Capture the cell that displays the provided text and extract its (X, Y) central coordinate. 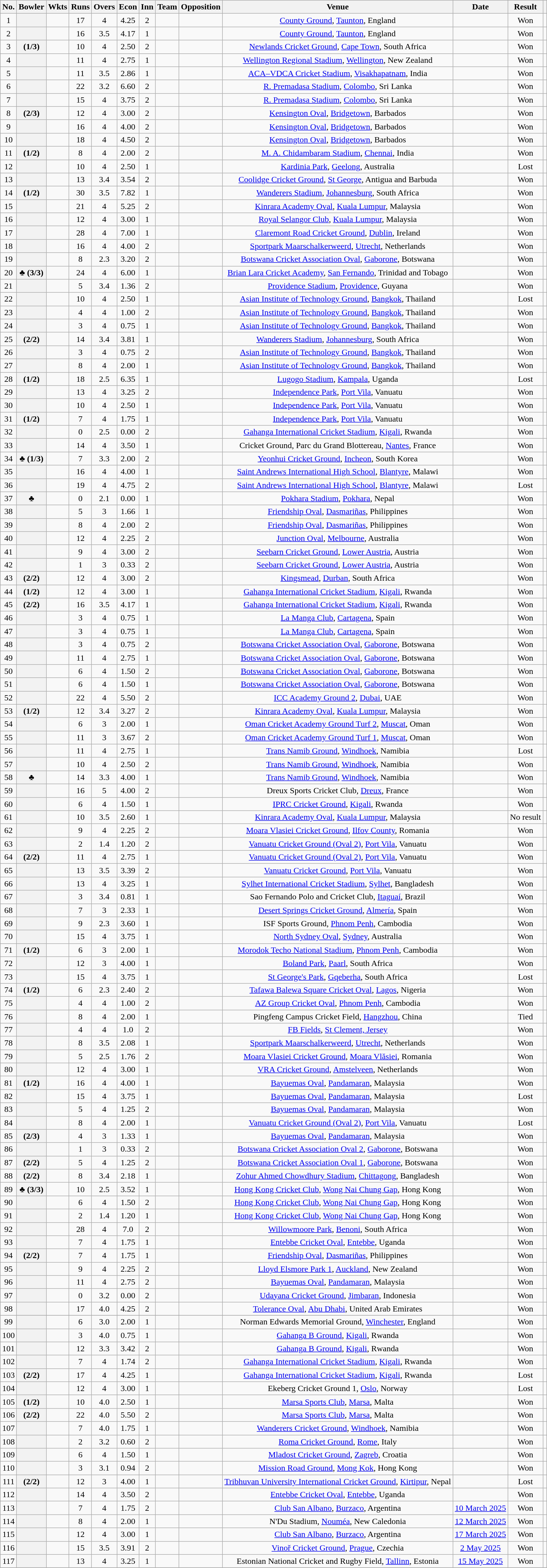
M. A. Chidambaram Stadium, Chennai, India (338, 153)
97 (8, 1295)
60 (8, 804)
109 (8, 1455)
2.1 (104, 498)
Opposition (200, 7)
1.0 (128, 1030)
Pokhara Stadium, Pokhara, Nepal (338, 498)
5.25 (128, 206)
114 (8, 1521)
20 (8, 273)
Udayana Cricket Ground, Jimbaran, Indonesia (338, 1295)
3.60 (128, 923)
104 (8, 1388)
ISF Sports Ground, Phnom Penh, Cambodia (338, 923)
Oman Cricket Academy Ground Turf 1, Muscat, Oman (338, 737)
3.20 (128, 259)
1.36 (128, 286)
3.39 (128, 870)
2 May 2025 (481, 1548)
Coolidge Cricket Ground, St George, Antigua and Barbuda (338, 180)
82 (8, 1096)
76 (8, 1017)
1.76 (128, 1056)
33 (8, 445)
IPRC Cricket Ground, Kigali, Rwanda (338, 804)
♣ (1/3) (31, 459)
110 (8, 1468)
58 (8, 777)
VRA Cricket Ground, Amstelveen, Netherlands (338, 1070)
2.18 (128, 1176)
102 (8, 1362)
Venue (338, 7)
68 (8, 910)
92 (8, 1229)
55 (8, 737)
78 (8, 1043)
2.86 (128, 73)
Mladost Cricket Ground, Zagreb, Croatia (338, 1455)
Team (167, 7)
No. (8, 7)
70 (8, 937)
65 (8, 870)
95 (8, 1269)
47 (8, 631)
100 (8, 1335)
Econ (128, 7)
Lloyd Elsmore Park 1, Auckland, New Zealand (338, 1269)
89 (8, 1189)
85 (8, 1136)
0.60 (128, 1442)
2.60 (128, 817)
Kardinia Park, Geelong, Australia (338, 166)
0.81 (128, 897)
4.75 (128, 485)
15 May 2025 (481, 1561)
75 (8, 1003)
66 (8, 884)
Wellington Regional Stadium, Wellington, New Zealand (338, 60)
64 (8, 857)
37 (8, 498)
94 (8, 1256)
34 (8, 459)
106 (8, 1415)
Estonian National Cricket and Rugby Field, Tallinn, Estonia (338, 1561)
112 (8, 1495)
116 (8, 1548)
7.82 (128, 193)
90 (8, 1202)
86 (8, 1149)
Bowler (31, 7)
North Sydney Oval, Sydney, Australia (338, 937)
Boland Park, Paarl, South Africa (338, 963)
88 (8, 1176)
117 (8, 1561)
Sylhet International Cricket Stadium, Sylhet, Bangladesh (338, 884)
N'Du Stadium, Nouméa, New Caledonia (338, 1521)
2.08 (128, 1043)
73 (8, 976)
23 (8, 312)
12 March 2025 (481, 1521)
Lugogo Stadium, Kampala, Uganda (338, 379)
7.0 (128, 1229)
32 (8, 432)
72 (8, 963)
3.81 (128, 339)
59 (8, 790)
1.66 (128, 512)
25 (8, 339)
48 (8, 645)
98 (8, 1309)
Inn (147, 7)
No result (525, 817)
6.35 (128, 379)
Cricket Ground, Parc du Grand Blottereau, Nantes, France (338, 445)
Newlands Cricket Ground, Cape Town, South Africa (338, 47)
ICC Academy Ground 2, Dubai, UAE (338, 698)
3.27 (128, 711)
38 (8, 512)
77 (8, 1030)
91 (8, 1216)
Yeonhui Cricket Ground, Incheon, South Korea (338, 459)
6.60 (128, 87)
53 (8, 711)
42 (8, 565)
46 (8, 618)
10 March 2025 (481, 1508)
3.91 (128, 1548)
3.0 (104, 1322)
52 (8, 698)
Date (481, 7)
26 (8, 352)
0.94 (128, 1468)
96 (8, 1282)
Oman Cricket Academy Ground Turf 2, Muscat, Oman (338, 724)
113 (8, 1508)
FB Fields, St Clement, Jersey (338, 1030)
105 (8, 1402)
Brian Lara Cricket Academy, San Fernando, Trinidad and Tobago (338, 273)
74 (8, 990)
Tafawa Balewa Square Cricket Oval, Lagos, Nigeria (338, 990)
Botswana Cricket Association Oval 1, Gaborone, Botswana (338, 1162)
Dreux Sports Cricket Club, Dreux, France (338, 790)
56 (8, 751)
29 (8, 392)
7.00 (128, 233)
79 (8, 1056)
Norman Edwards Memorial Ground, Winchester, England (338, 1322)
Junction Oval, Melbourne, Australia (338, 538)
36 (8, 485)
44 (8, 592)
61 (8, 817)
57 (8, 764)
Zohur Ahmed Chowdhury Stadium, Chittagong, Bangladesh (338, 1176)
Royal Selangor Club, Kuala Lumpur, Malaysia (338, 220)
62 (8, 831)
Runs (80, 7)
Morodok Techo National Stadium, Phnom Penh, Cambodia (338, 950)
51 (8, 684)
101 (8, 1348)
6.00 (128, 273)
Vinoř Cricket Ground, Prague, Czechia (338, 1548)
(1/3) (31, 47)
Willowmoore Park, Benoni, South Africa (338, 1229)
Desert Springs Cricket Ground, Almería, Spain (338, 910)
87 (8, 1162)
108 (8, 1442)
Moara Vlasiei Cricket Ground, Ilfov County, Romania (338, 831)
Sao Fernando Polo and Cricket Club, Itaguaí, Brazil (338, 897)
54 (8, 724)
1.33 (128, 1136)
2.33 (128, 910)
115 (8, 1534)
Ekeberg Cricket Ground 1, Oslo, Norway (338, 1388)
Providence Stadium, Providence, Guyana (338, 286)
4.50 (128, 140)
41 (8, 551)
27 (8, 365)
43 (8, 578)
Result (525, 7)
63 (8, 844)
Roma Cricket Ground, Rome, Italy (338, 1442)
Tribhuvan University International Cricket Ground, Kirtipur, Nepal (338, 1481)
83 (8, 1109)
Vanuatu Cricket Ground, Port Vila, Vanuatu (338, 870)
111 (8, 1481)
Moara Vlasiei Cricket Ground, Moara Vlăsiei, Romania (338, 1056)
99 (8, 1322)
Overs (104, 7)
3.52 (128, 1189)
Tolerance Oval, Abu Dhabi, United Arab Emirates (338, 1309)
50 (8, 671)
84 (8, 1123)
3.1 (104, 1468)
Mission Road Ground, Mong Kok, Hong Kong (338, 1468)
81 (8, 1083)
Tied (525, 1017)
31 (8, 419)
St George's Park, Gqeberha, South Africa (338, 976)
107 (8, 1428)
Claremont Road Cricket Ground, Dublin, Ireland (338, 233)
3.67 (128, 737)
103 (8, 1375)
45 (8, 605)
80 (8, 1070)
Botswana Cricket Association Oval 2, Gaborone, Botswana (338, 1149)
49 (8, 658)
3.42 (128, 1348)
69 (8, 923)
35 (8, 472)
71 (8, 950)
1.74 (128, 1362)
AZ Group Cricket Oval, Phnom Penh, Cambodia (338, 1003)
40 (8, 538)
39 (8, 525)
ACA–VDCA Cricket Stadium, Visakhapatnam, India (338, 73)
Wanderers Cricket Ground, Windhoek, Namibia (338, 1428)
93 (8, 1242)
3.54 (128, 180)
Pingfeng Campus Cricket Field, Hangzhou, China (338, 1017)
17 March 2025 (481, 1534)
Kingsmead, Durban, South Africa (338, 578)
2.40 (128, 990)
67 (8, 897)
Wkts (58, 7)
